From the cell containing the given text, extract its center point as (X, Y) coordinate. 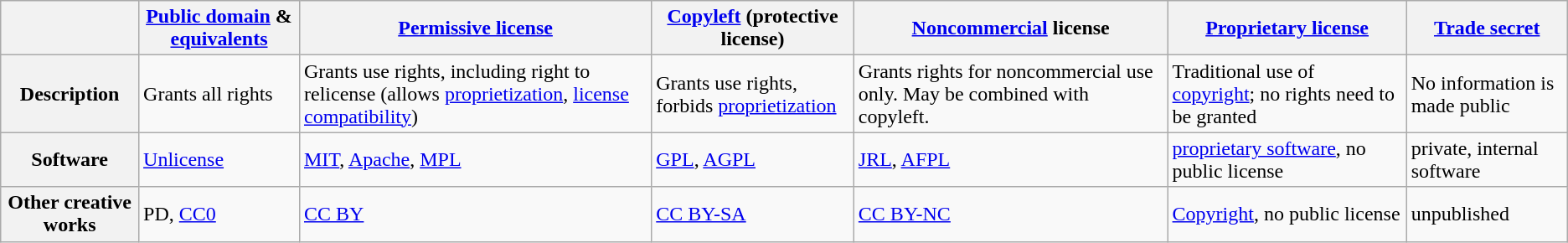
Proprietary license (1287, 28)
PD, CC0 (219, 215)
CC BY-NC (1010, 215)
Description (70, 94)
Grants use rights, including right to relicense (allows proprietization, license compatibility) (475, 94)
Public domain & equivalents (219, 28)
No information is made public (1487, 94)
JRL, AFPL (1010, 159)
Copyright, no public license (1287, 215)
CC BY (475, 215)
Permissive license (475, 28)
Trade secret (1487, 28)
Grants rights for noncommercial use only. May be combined with copyleft. (1010, 94)
CC BY-SA (753, 215)
Unlicense (219, 159)
Grants all rights (219, 94)
Copyleft (protective license) (753, 28)
proprietary software, no public license (1287, 159)
private, internal software (1487, 159)
Noncommercial license (1010, 28)
MIT, Apache, MPL (475, 159)
Traditional use of copyright; no rights need to be granted (1287, 94)
unpublished (1487, 215)
GPL, AGPL (753, 159)
Grants use rights, forbids proprietization (753, 94)
Other creative works (70, 215)
Software (70, 159)
